Return (X, Y) of the center of cell containing provided text 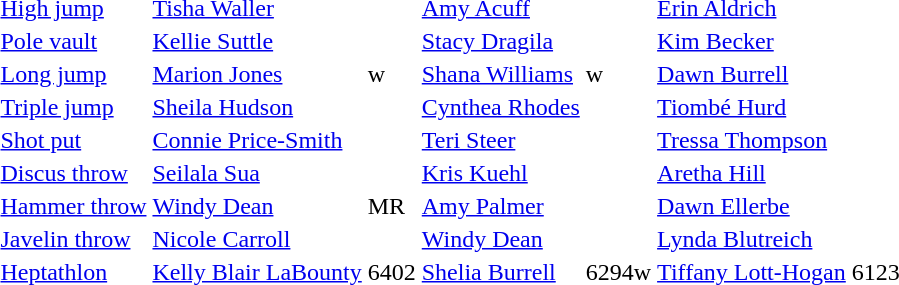
Connie Price-Smith (257, 140)
Marion Jones (257, 74)
Lynda Blutreich (752, 239)
Stacy Dragila (500, 41)
Dawn Burrell (752, 74)
Aretha Hill (752, 173)
Seilala Sua (257, 173)
Cynthea Rhodes (500, 107)
Dawn Ellerbe (752, 206)
Shana Williams (500, 74)
Kris Kuehl (500, 173)
MR (392, 206)
Teri Steer (500, 140)
Nicole Carroll (257, 239)
Tiombé Hurd (752, 107)
Amy Palmer (500, 206)
Tressa Thompson (752, 140)
Kellie Suttle (257, 41)
Kim Becker (752, 41)
Sheila Hudson (257, 107)
